Extract the (X, Y) coordinate from the center of the cell holding the provided text.  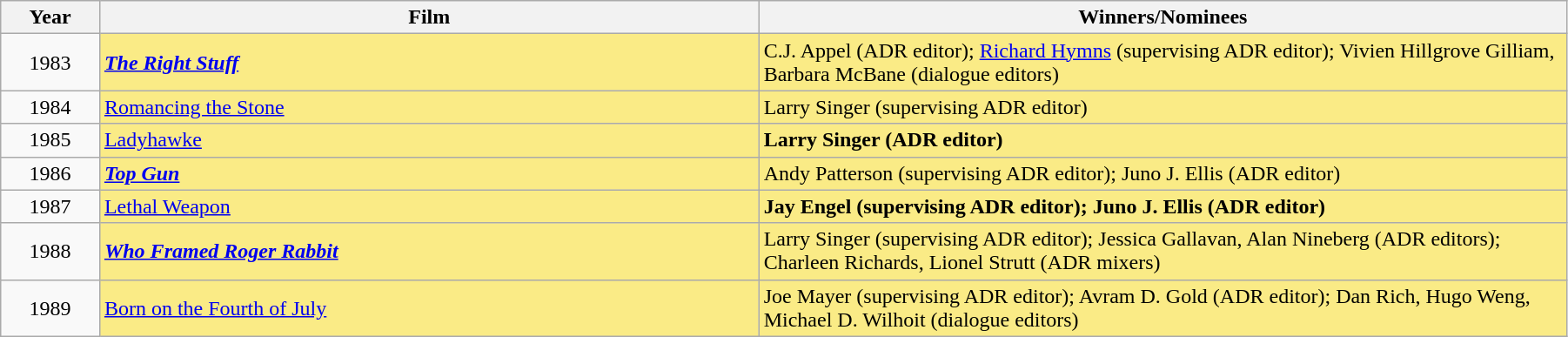
Year (50, 17)
Lethal Weapon (429, 206)
Who Framed Roger Rabbit (429, 251)
1983 (50, 63)
C.J. Appel (ADR editor); Richard Hymns (supervising ADR editor); Vivien Hillgrove Gilliam, Barbara McBane (dialogue editors) (1163, 63)
Romancing the Stone (429, 107)
Winners/Nominees (1163, 17)
The Right Stuff (429, 63)
Top Gun (429, 173)
Joe Mayer (supervising ADR editor); Avram D. Gold (ADR editor); Dan Rich, Hugo Weng, Michael D. Wilhoit (dialogue editors) (1163, 308)
Film (429, 17)
Larry Singer (supervising ADR editor); Jessica Gallavan, Alan Nineberg (ADR editors); Charleen Richards, Lionel Strutt (ADR mixers) (1163, 251)
Born on the Fourth of July (429, 308)
Jay Engel (supervising ADR editor); Juno J. Ellis (ADR editor) (1163, 206)
1988 (50, 251)
Larry Singer (supervising ADR editor) (1163, 107)
Andy Patterson (supervising ADR editor); Juno J. Ellis (ADR editor) (1163, 173)
1985 (50, 140)
Larry Singer (ADR editor) (1163, 140)
1989 (50, 308)
1986 (50, 173)
1987 (50, 206)
1984 (50, 107)
Ladyhawke (429, 140)
